Extract the [X, Y] coordinate from the center of the cell holding the provided text.  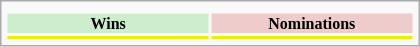
Wins [108, 24]
Nominations [312, 24]
